Determine the (X, Y) coordinate at the center of the cell enclosing the given text.  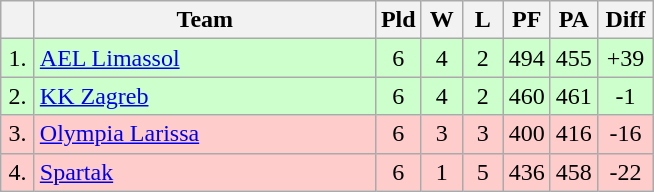
-22 (625, 172)
3. (18, 134)
L (482, 20)
1. (18, 58)
-1 (625, 96)
1 (442, 172)
4. (18, 172)
Pld (398, 20)
2. (18, 96)
436 (526, 172)
+39 (625, 58)
AEL Limassol (204, 58)
PA (574, 20)
5 (482, 172)
400 (526, 134)
494 (526, 58)
Diff (625, 20)
416 (574, 134)
460 (526, 96)
-16 (625, 134)
PF (526, 20)
W (442, 20)
455 (574, 58)
Spartak (204, 172)
458 (574, 172)
KK Zagreb (204, 96)
Team (204, 20)
Olympia Larissa (204, 134)
461 (574, 96)
